Scan for the cell matching the given text and deliver its [x, y] coordinate at center. 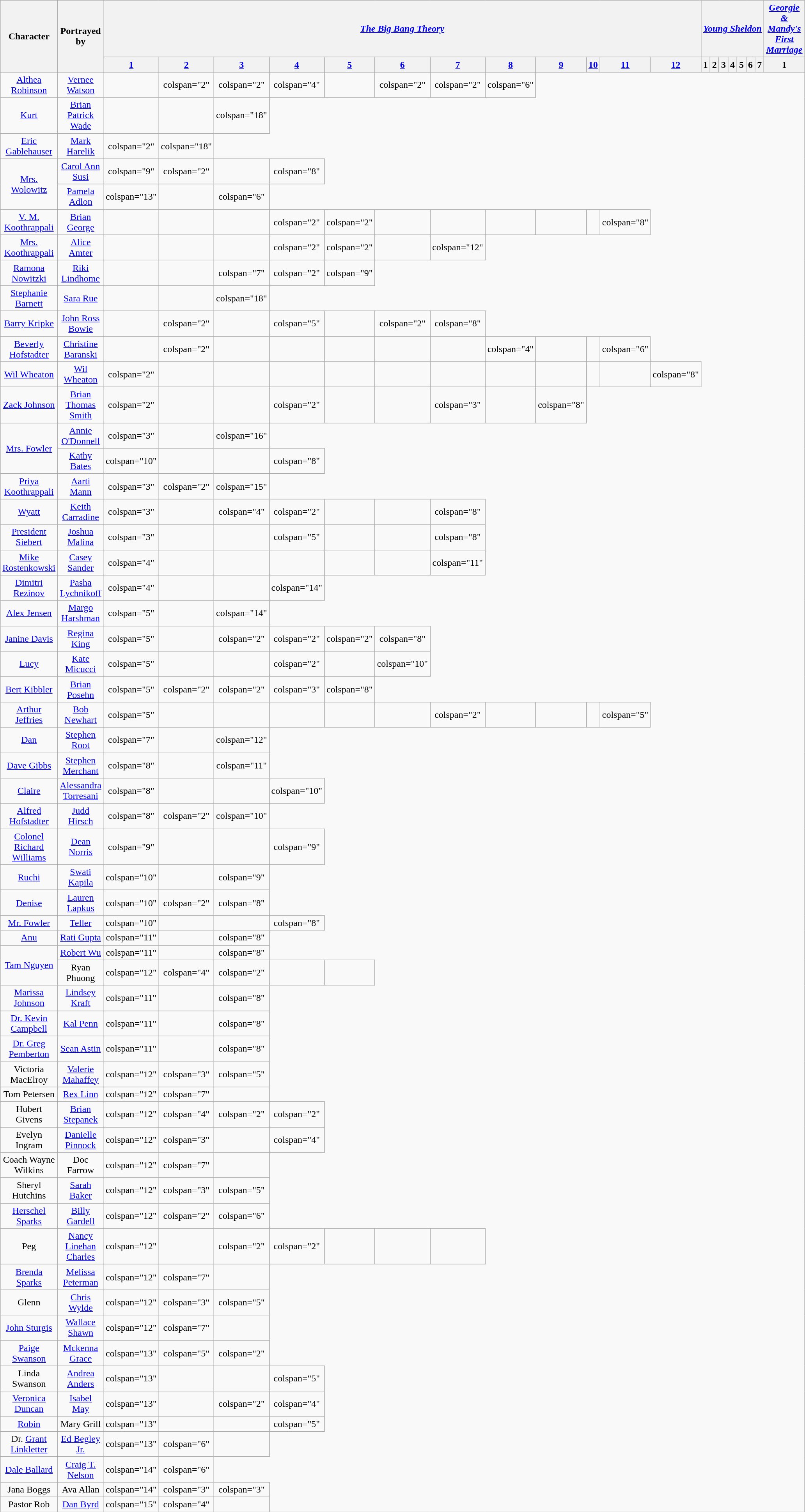
Lucy [29, 664]
Alex Jensen [29, 613]
Brian Patrick Wade [81, 115]
Georgie & Mandy's First Marriage [784, 29]
Joshua Malina [81, 537]
Wallace Shawn [81, 1328]
Craig T. Nelson [81, 1469]
Victoria MacElroy [29, 1074]
Isabel May [81, 1404]
Coach Wayne Wilkins [29, 1165]
Mike Rostenkowski [29, 562]
Kurt [29, 115]
Rati Gupta [81, 938]
Dimitri Rezinov [29, 588]
Dr. Grant Linkletter [29, 1444]
Robin [29, 1424]
Mr. Fowler [29, 923]
Valerie Mahaffey [81, 1074]
Evelyn Ingram [29, 1139]
Arthur Jeffries [29, 714]
Casey Sander [81, 562]
Nancy Linehan Charles [81, 1246]
Stephen Merchant [81, 765]
Character [29, 36]
Mrs. Koothrappali [29, 247]
Riki Lindhome [81, 273]
Jana Boggs [29, 1489]
Herschel Sparks [29, 1216]
President Siebert [29, 537]
Alessandra Torresani [81, 791]
Ruchi [29, 877]
Pastor Rob [29, 1504]
Denise [29, 903]
Rex Linn [81, 1094]
Mckenna Grace [81, 1353]
Regina King [81, 639]
Dale Ballard [29, 1469]
Teller [81, 923]
Ava Allan [81, 1489]
Lindsey Kraft [81, 998]
Anu [29, 938]
Ed Begley Jr. [81, 1444]
12 [676, 65]
Dr. Greg Pemberton [29, 1049]
Sarah Baker [81, 1191]
Bob Newhart [81, 714]
Dave Gibbs [29, 765]
Althea Robinson [29, 85]
Pamela Adlon [81, 197]
9 [561, 65]
Dean Norris [81, 847]
Ryan Phuong [81, 972]
Portrayed by [81, 36]
Linda Swanson [29, 1379]
Priya Koothrappali [29, 487]
Judd Hirsch [81, 816]
colspan="16" [242, 436]
Brian Stepanek [81, 1114]
Mrs. Wolowitz [29, 184]
Ramona Nowitzki [29, 273]
Sean Astin [81, 1049]
Swati Kapila [81, 877]
Mary Grill [81, 1424]
Janine Davis [29, 639]
John Ross Bowie [81, 324]
Christine Baranski [81, 349]
Dan [29, 740]
John Sturgis [29, 1328]
Pasha Lychnikoff [81, 588]
Chris Wylde [81, 1302]
Kathy Bates [81, 461]
Andrea Anders [81, 1379]
Stephanie Barnett [29, 298]
Tam Nguyen [29, 965]
Keith Carradine [81, 512]
V. M. Koothrappali [29, 222]
Annie O'Donnell [81, 436]
Glenn [29, 1302]
8 [511, 65]
Wyatt [29, 512]
Aarti Mann [81, 487]
Danielle Pinnock [81, 1139]
Dan Byrd [81, 1504]
Billy Gardell [81, 1216]
Marissa Johnson [29, 998]
Margo Harshman [81, 613]
Sheryl Hutchins [29, 1191]
Paige Swanson [29, 1353]
Melissa Peterman [81, 1277]
Alice Amter [81, 247]
10 [593, 65]
Mrs. Fowler [29, 448]
Alfred Hofstadter [29, 816]
Eric Gablehauser [29, 146]
Dr. Kevin Campbell [29, 1023]
Barry Kripke [29, 324]
Tom Petersen [29, 1094]
Brian George [81, 222]
Brenda Sparks [29, 1277]
Bert Kibbler [29, 689]
Lauren Lapkus [81, 903]
11 [625, 65]
Peg [29, 1246]
Kal Penn [81, 1023]
Carol Ann Susi [81, 172]
Brian Thomas Smith [81, 405]
Young Sheldon [732, 29]
Hubert Givens [29, 1114]
Zack Johnson [29, 405]
Vernee Watson [81, 85]
Sara Rue [81, 298]
Stephen Root [81, 740]
Colonel Richard Williams [29, 847]
Mark Harelik [81, 146]
The Big Bang Theory [402, 29]
Veronica Duncan [29, 1404]
Beverly Hofstadter [29, 349]
Brian Posehn [81, 689]
Kate Micucci [81, 664]
Robert Wu [81, 953]
Claire [29, 791]
Doc Farrow [81, 1165]
